Determine the [x, y] coordinate at the center of the cell enclosing the given text.  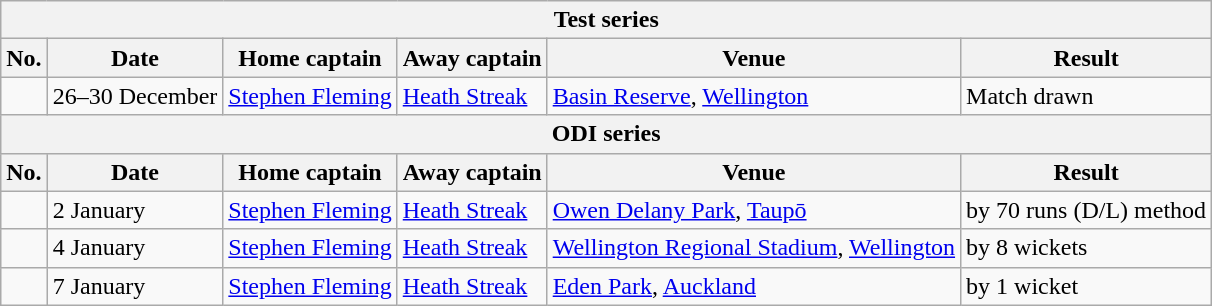
Eden Park, Auckland [754, 286]
2 January [135, 210]
26–30 December [135, 96]
ODI series [606, 134]
Wellington Regional Stadium, Wellington [754, 248]
Basin Reserve, Wellington [754, 96]
Test series [606, 20]
7 January [135, 286]
Owen Delany Park, Taupō [754, 210]
Match drawn [1086, 96]
by 70 runs (D/L) method [1086, 210]
4 January [135, 248]
by 8 wickets [1086, 248]
by 1 wicket [1086, 286]
